For the text-containing cell, return its midpoint in [x, y] coordinate format. 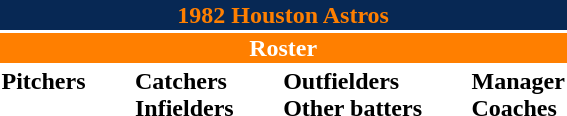
1982 Houston Astros [283, 15]
Roster [283, 48]
